Return (X, Y) of the center of cell containing provided text 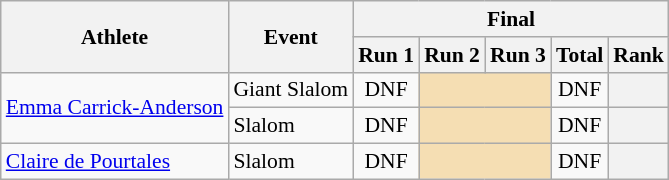
Run 1 (386, 55)
Event (290, 36)
Final (511, 19)
Emma Carrick-Anderson (115, 108)
Giant Slalom (290, 90)
Run 3 (518, 55)
Run 2 (452, 55)
Rank (638, 55)
Claire de Pourtales (115, 162)
Total (580, 55)
Athlete (115, 36)
